For the text-containing cell, return its midpoint in (x, y) coordinate format. 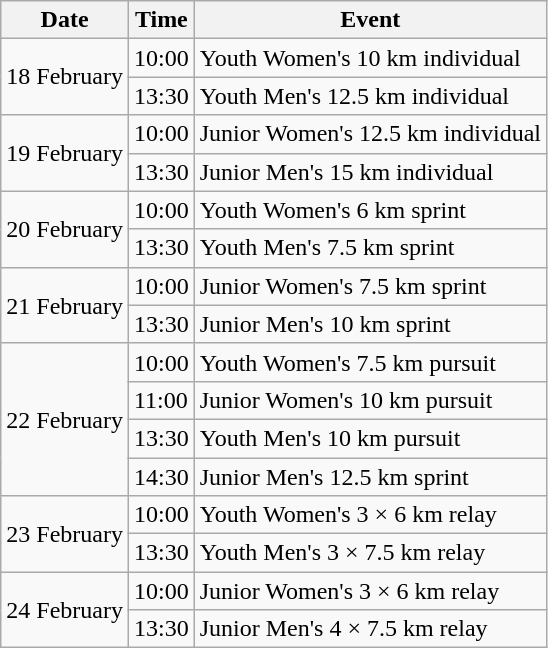
Youth Women's 6 km sprint (370, 210)
14:30 (161, 477)
Time (161, 20)
Youth Women's 7.5 km pursuit (370, 362)
Event (370, 20)
Junior Women's 3 × 6 km relay (370, 591)
Date (65, 20)
Junior Women's 7.5 km sprint (370, 286)
Junior Men's 10 km sprint (370, 324)
Junior Women's 12.5 km individual (370, 134)
Youth Men's 7.5 km sprint (370, 248)
Youth Women's 3 × 6 km relay (370, 515)
20 February (65, 229)
Youth Men's 10 km pursuit (370, 438)
Junior Men's 15 km individual (370, 172)
Junior Women's 10 km pursuit (370, 400)
Junior Men's 12.5 km sprint (370, 477)
24 February (65, 610)
19 February (65, 153)
21 February (65, 305)
23 February (65, 534)
Youth Women's 10 km individual (370, 58)
Youth Men's 12.5 km individual (370, 96)
22 February (65, 419)
Youth Men's 3 × 7.5 km relay (370, 553)
11:00 (161, 400)
18 February (65, 77)
Junior Men's 4 × 7.5 km relay (370, 629)
